Find where the given text appears and provide that cell's center as [x, y] coordinate. 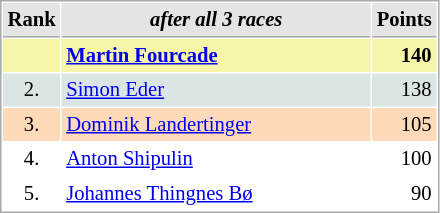
Johannes Thingnes Bø [216, 194]
100 [404, 158]
Dominik Landertinger [216, 124]
after all 3 races [216, 20]
Simon Eder [216, 90]
138 [404, 90]
90 [404, 194]
Rank [32, 20]
4. [32, 158]
3. [32, 124]
Anton Shipulin [216, 158]
105 [404, 124]
5. [32, 194]
2. [32, 90]
Martin Fourcade [216, 56]
Points [404, 20]
140 [404, 56]
